Scan for the cell matching the given text and deliver its (x, y) coordinate at center. 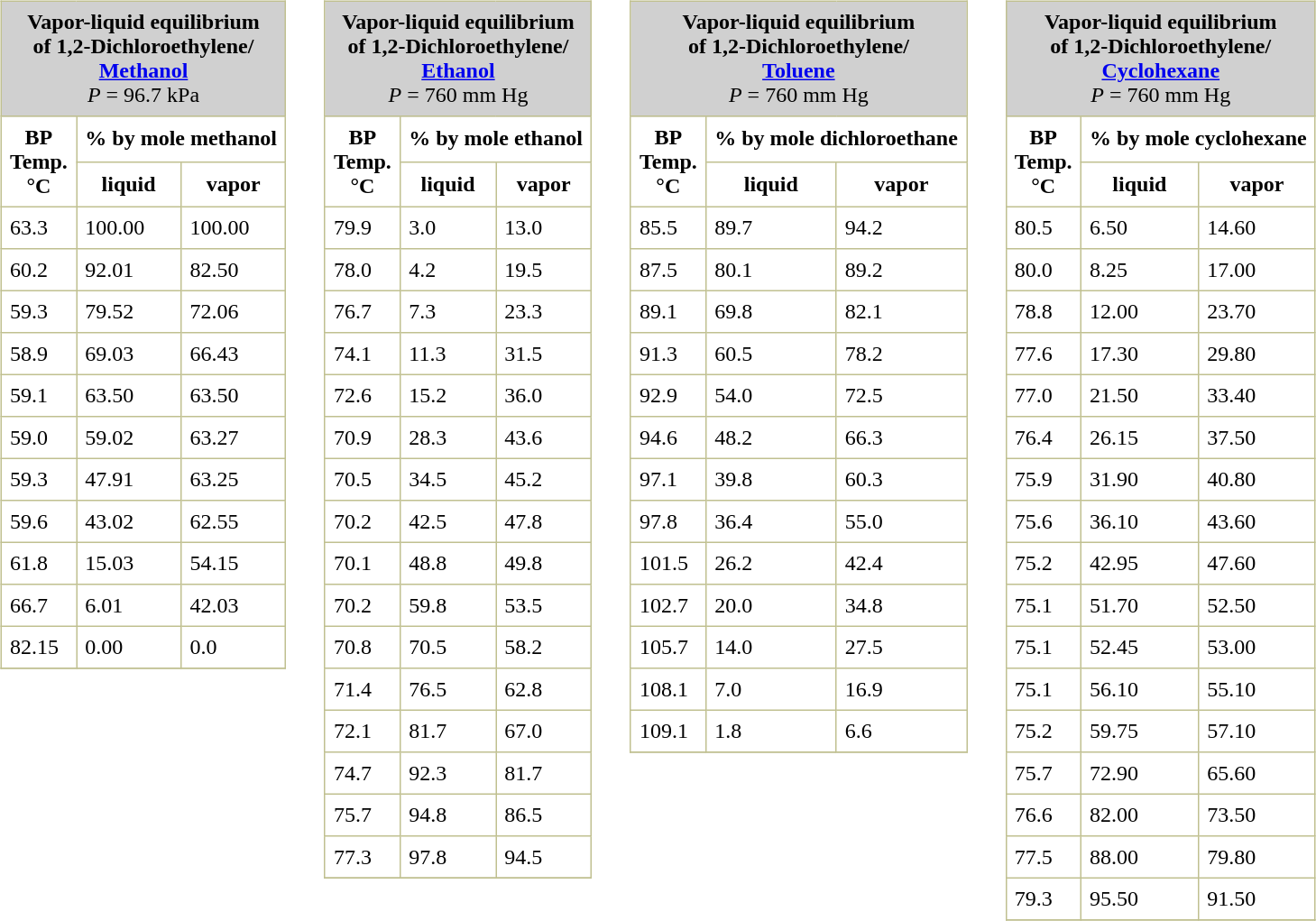
23.3 (544, 311)
76.7 (363, 311)
20.0 (770, 605)
82.15 (38, 647)
87.5 (667, 270)
42.95 (1139, 563)
72.6 (363, 395)
71.4 (363, 689)
31.90 (1139, 479)
51.70 (1139, 605)
54.0 (770, 395)
94.5 (544, 857)
97.1 (667, 479)
14.0 (770, 647)
94.2 (901, 227)
27.5 (901, 647)
0.00 (129, 647)
6.01 (129, 605)
63.25 (234, 479)
58.2 (544, 647)
15.2 (448, 395)
89.7 (770, 227)
11.3 (448, 354)
26.15 (1139, 437)
86.5 (544, 815)
52.45 (1139, 647)
70.9 (363, 437)
80.5 (1043, 227)
48.8 (448, 563)
3.0 (448, 227)
82.00 (1139, 815)
82.50 (234, 270)
42.03 (234, 605)
82.1 (901, 311)
7.3 (448, 311)
12.00 (1139, 311)
39.8 (770, 479)
101.5 (667, 563)
59.0 (38, 437)
76.5 (448, 689)
77.0 (1043, 395)
43.02 (129, 521)
13.0 (544, 227)
45.2 (544, 479)
53.5 (544, 605)
94.8 (448, 815)
72.5 (901, 395)
36.0 (544, 395)
53.00 (1256, 647)
79.52 (129, 311)
58.9 (38, 354)
77.6 (1043, 354)
62.55 (234, 521)
69.03 (129, 354)
16.9 (901, 689)
47.8 (544, 521)
% by mole cyclohexane (1198, 139)
0.0 (234, 647)
109.1 (667, 731)
94.6 (667, 437)
78.0 (363, 270)
49.8 (544, 563)
102.7 (667, 605)
% by mole ethanol (496, 139)
92.01 (129, 270)
77.3 (363, 857)
4.2 (448, 270)
56.10 (1139, 689)
76.6 (1043, 815)
59.02 (129, 437)
72.90 (1139, 773)
70.8 (363, 647)
89.2 (901, 270)
92.3 (448, 773)
31.5 (544, 354)
42.4 (901, 563)
42.5 (448, 521)
75.9 (1043, 479)
91.50 (1256, 898)
57.10 (1256, 731)
21.50 (1139, 395)
72.06 (234, 311)
63.3 (38, 227)
Vapor-liquid equilibriumof 1,2-Dichloroethylene/MethanolP = 96.7 kPa (143, 59)
66.7 (38, 605)
73.50 (1256, 815)
74.7 (363, 773)
37.50 (1256, 437)
17.30 (1139, 354)
108.1 (667, 689)
66.3 (901, 437)
60.2 (38, 270)
92.9 (667, 395)
17.00 (1256, 270)
55.0 (901, 521)
36.10 (1139, 521)
63.27 (234, 437)
8.25 (1139, 270)
1.8 (770, 731)
70.1 (363, 563)
74.1 (363, 354)
78.2 (901, 354)
95.50 (1139, 898)
52.50 (1256, 605)
79.80 (1256, 857)
62.8 (544, 689)
66.43 (234, 354)
72.1 (363, 731)
59.8 (448, 605)
80.1 (770, 270)
60.5 (770, 354)
88.00 (1139, 857)
76.4 (1043, 437)
19.5 (544, 270)
55.10 (1256, 689)
26.2 (770, 563)
91.3 (667, 354)
36.4 (770, 521)
33.40 (1256, 395)
48.2 (770, 437)
47.60 (1256, 563)
60.3 (901, 479)
Vapor-liquid equilibriumof 1,2-Dichloroethylene/TolueneP = 760 mm Hg (798, 59)
80.0 (1043, 270)
Vapor-liquid equilibriumof 1,2-Dichloroethylene/EthanolP = 760 mm Hg (458, 59)
43.60 (1256, 521)
43.6 (544, 437)
77.5 (1043, 857)
79.9 (363, 227)
6.6 (901, 731)
34.5 (448, 479)
7.0 (770, 689)
40.80 (1256, 479)
28.3 (448, 437)
89.1 (667, 311)
6.50 (1139, 227)
78.8 (1043, 311)
59.6 (38, 521)
29.80 (1256, 354)
67.0 (544, 731)
54.15 (234, 563)
59.75 (1139, 731)
79.3 (1043, 898)
59.1 (38, 395)
61.8 (38, 563)
23.70 (1256, 311)
15.03 (129, 563)
% by mole methanol (181, 139)
69.8 (770, 311)
34.8 (901, 605)
14.60 (1256, 227)
47.91 (129, 479)
% by mole dichloroethane (835, 139)
Vapor-liquid equilibriumof 1,2-Dichloroethylene/CyclohexaneP = 760 mm Hg (1160, 59)
65.60 (1256, 773)
75.6 (1043, 521)
85.5 (667, 227)
105.7 (667, 647)
